Return the [x, y] coordinate for the center point of the cell that contains the specified text.  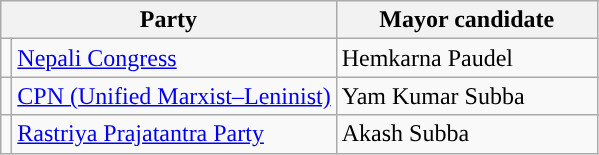
CPN (Unified Marxist–Leninist) [174, 96]
Yam Kumar Subba [466, 96]
Akash Subba [466, 134]
Nepali Congress [174, 58]
Rastriya Prajatantra Party [174, 134]
Hemkarna Paudel [466, 58]
Party [168, 20]
Mayor candidate [466, 20]
